Provide the [X, Y] coordinate of the cell's center where the given text is located.  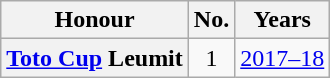
Honour [95, 20]
No. [211, 20]
Years [282, 20]
2017–18 [282, 58]
Toto Cup Leumit [95, 58]
1 [211, 58]
